Locate the cell with the specified text and output its (x, y) center coordinate. 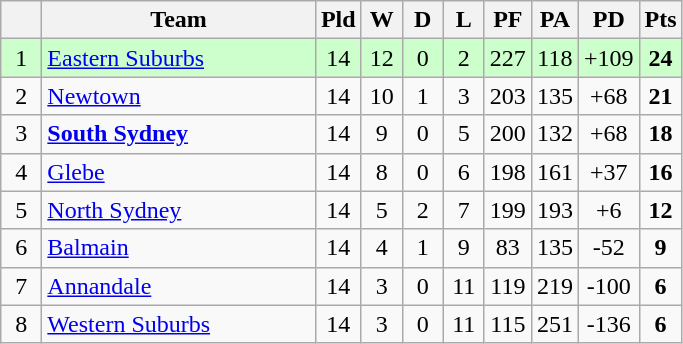
16 (660, 172)
227 (508, 58)
132 (554, 134)
Annandale (179, 286)
L (464, 20)
Western Suburbs (179, 324)
+109 (608, 58)
+37 (608, 172)
-136 (608, 324)
Newtown (179, 96)
200 (508, 134)
PA (554, 20)
-100 (608, 286)
North Sydney (179, 210)
W (382, 20)
Eastern Suburbs (179, 58)
119 (508, 286)
24 (660, 58)
10 (382, 96)
PF (508, 20)
251 (554, 324)
118 (554, 58)
198 (508, 172)
203 (508, 96)
Balmain (179, 248)
D (422, 20)
+6 (608, 210)
219 (554, 286)
South Sydney (179, 134)
193 (554, 210)
PD (608, 20)
Pts (660, 20)
161 (554, 172)
21 (660, 96)
83 (508, 248)
Team (179, 20)
Pld (338, 20)
18 (660, 134)
-52 (608, 248)
115 (508, 324)
Glebe (179, 172)
199 (508, 210)
